Extract the [X, Y] coordinate from the center of the cell holding the provided text.  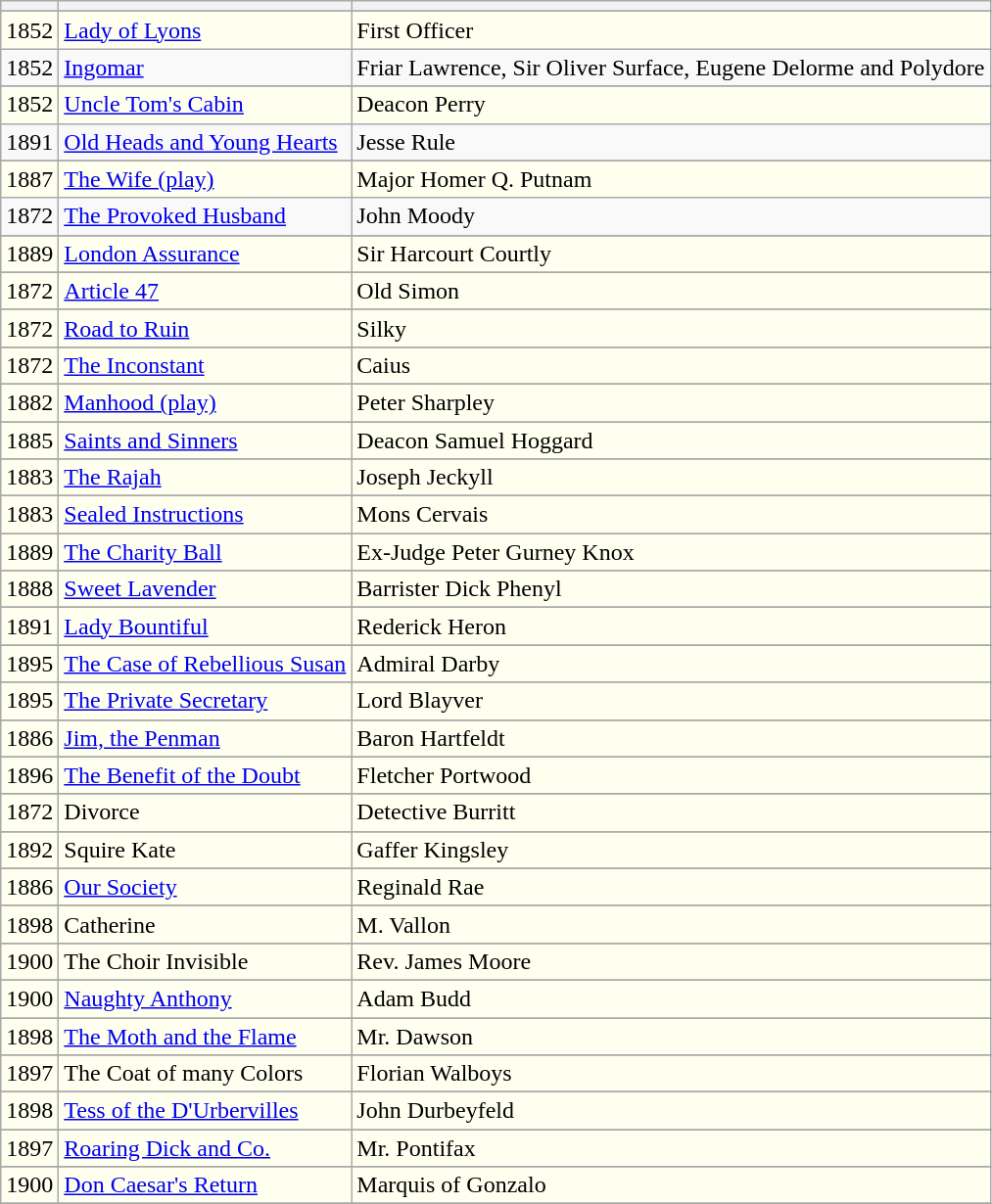
The Private Secretary [206, 701]
Mr. Pontifax [671, 1148]
Jesse Rule [671, 142]
Don Caesar's Return [206, 1185]
Friar Lawrence, Sir Oliver Surface, Eugene Delorme and Polydore [671, 68]
Deacon Samuel Hoggard [671, 440]
Mr. Dawson [671, 1037]
Rev. James Moore [671, 961]
Lady of Lyons [206, 30]
The Provoked Husband [206, 216]
1885 [29, 440]
Deacon Perry [671, 105]
The Benefit of the Doubt [206, 775]
Ingomar [206, 68]
Old Heads and Young Hearts [206, 142]
First Officer [671, 30]
Road to Ruin [206, 328]
The Rajah [206, 478]
The Coat of many Colors [206, 1074]
Lord Blayver [671, 701]
Silky [671, 328]
The Wife (play) [206, 179]
Naughty Anthony [206, 998]
Gaffer Kingsley [671, 850]
Fletcher Portwood [671, 775]
The Case of Rebellious Susan [206, 664]
Uncle Tom's Cabin [206, 105]
Barrister Dick Phenyl [671, 589]
Saints and Sinners [206, 440]
Detective Burritt [671, 812]
Baron Hartfeldt [671, 738]
Florian Walboys [671, 1074]
Old Simon [671, 291]
Squire Kate [206, 850]
Adam Budd [671, 998]
Lady Bountiful [206, 626]
Sealed Instructions [206, 515]
Article 47 [206, 291]
1887 [29, 179]
Catherine [206, 924]
1888 [29, 589]
Caius [671, 365]
John Durbeyfeld [671, 1111]
Manhood (play) [206, 402]
1882 [29, 402]
Admiral Darby [671, 664]
Reginald Rae [671, 887]
The Inconstant [206, 365]
The Moth and the Flame [206, 1037]
Sir Harcourt Courtly [671, 254]
Marquis of Gonzalo [671, 1185]
Our Society [206, 887]
1896 [29, 775]
Tess of the D'Urbervilles [206, 1111]
Rederick Heron [671, 626]
Joseph Jeckyll [671, 478]
Peter Sharpley [671, 402]
Roaring Dick and Co. [206, 1148]
Major Homer Q. Putnam [671, 179]
John Moody [671, 216]
Ex-Judge Peter Gurney Knox [671, 552]
London Assurance [206, 254]
The Charity Ball [206, 552]
Mons Cervais [671, 515]
Divorce [206, 812]
Jim, the Penman [206, 738]
Sweet Lavender [206, 589]
M. Vallon [671, 924]
1892 [29, 850]
The Choir Invisible [206, 961]
